Pinpoint the cell where the given text exists, returning its [X, Y] midpoint coordinate. 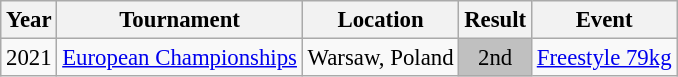
Event [604, 20]
2021 [29, 58]
Result [496, 20]
European Championships [180, 58]
Location [380, 20]
Year [29, 20]
Freestyle 79kg [604, 58]
Warsaw, Poland [380, 58]
2nd [496, 58]
Tournament [180, 20]
